Return [x, y] of the center of cell containing provided text 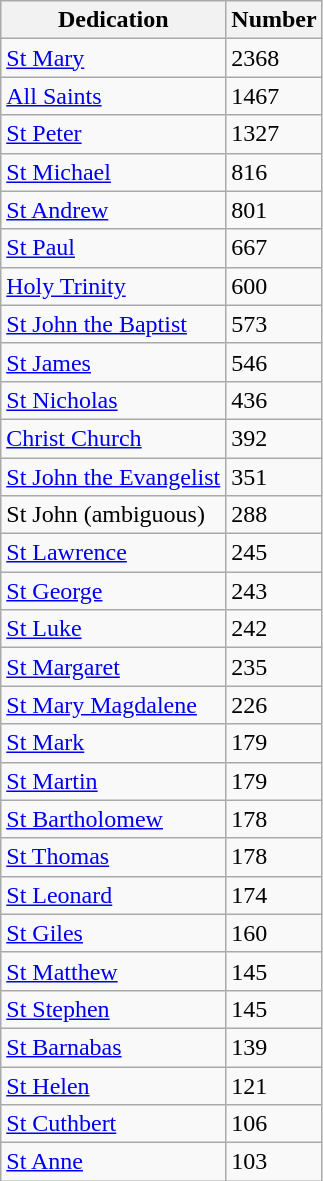
St Anne [114, 1162]
St Barnabas [114, 1047]
St Andrew [114, 210]
235 [274, 667]
St Helen [114, 1085]
St Paul [114, 248]
103 [274, 1162]
St John the Evangelist [114, 477]
667 [274, 248]
St Giles [114, 933]
St Mary Magdalene [114, 705]
351 [274, 477]
1327 [274, 134]
226 [274, 705]
St Thomas [114, 857]
St John (ambiguous) [114, 515]
St Lawrence [114, 553]
St George [114, 591]
St Leonard [114, 895]
St Cuthbert [114, 1124]
139 [274, 1047]
All Saints [114, 96]
Christ Church [114, 438]
St Stephen [114, 1009]
St Michael [114, 172]
106 [274, 1124]
436 [274, 400]
St Mark [114, 743]
St Bartholomew [114, 819]
Dedication [114, 20]
Number [274, 20]
St Margaret [114, 667]
1467 [274, 96]
288 [274, 515]
121 [274, 1085]
St John the Baptist [114, 324]
573 [274, 324]
St Nicholas [114, 400]
242 [274, 629]
St Matthew [114, 971]
243 [274, 591]
392 [274, 438]
174 [274, 895]
816 [274, 172]
St Mary [114, 58]
St Peter [114, 134]
St Luke [114, 629]
St James [114, 362]
546 [274, 362]
160 [274, 933]
St Martin [114, 781]
801 [274, 210]
2368 [274, 58]
245 [274, 553]
Holy Trinity [114, 286]
600 [274, 286]
